Identify which cell holds the provided text, then report its (x, y) central coordinate. 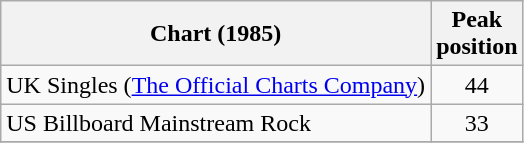
US Billboard Mainstream Rock (216, 123)
UK Singles (The Official Charts Company) (216, 85)
33 (477, 123)
Chart (1985) (216, 34)
Peakposition (477, 34)
44 (477, 85)
